Output the [X, Y] coordinate of the center of the cell containing the given text.  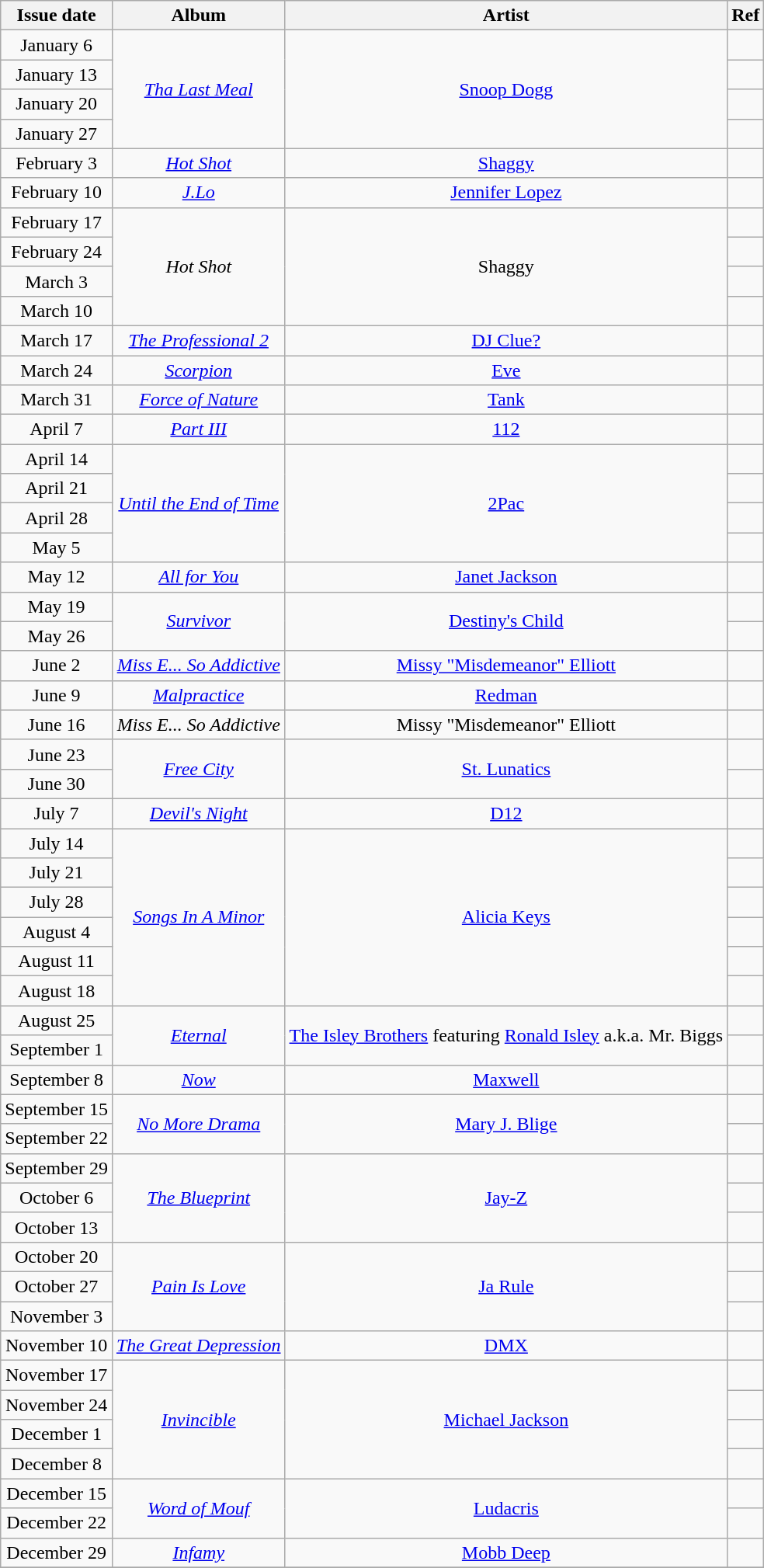
Eve [506, 370]
Ref [745, 16]
Pain Is Love [199, 1286]
Until the End of Time [199, 503]
July 21 [57, 873]
July 14 [57, 843]
September 22 [57, 1139]
October 13 [57, 1227]
The Professional 2 [199, 340]
May 26 [57, 636]
March 3 [57, 281]
D12 [506, 813]
DJ Clue? [506, 340]
Jay-Z [506, 1198]
Album [199, 16]
Ja Rule [506, 1286]
Invincible [199, 1420]
Eternal [199, 1035]
April 7 [57, 429]
Tha Last Meal [199, 89]
Destiny's Child [506, 621]
October 27 [57, 1286]
Songs In A Minor [199, 916]
April 14 [57, 459]
February 17 [57, 222]
April 28 [57, 518]
The Great Depression [199, 1346]
Tank [506, 400]
November 17 [57, 1375]
Scorpion [199, 370]
May 12 [57, 577]
Survivor [199, 621]
August 18 [57, 991]
Janet Jackson [506, 577]
Part III [199, 429]
February 10 [57, 193]
112 [506, 429]
August 25 [57, 1020]
June 2 [57, 666]
September 8 [57, 1080]
March 24 [57, 370]
October 6 [57, 1198]
January 13 [57, 75]
Issue date [57, 16]
Artist [506, 16]
Michael Jackson [506, 1420]
February 24 [57, 252]
September 29 [57, 1168]
December 8 [57, 1464]
December 22 [57, 1523]
January 20 [57, 104]
July 28 [57, 902]
Ludacris [506, 1508]
May 5 [57, 548]
June 30 [57, 784]
All for You [199, 577]
March 17 [57, 340]
November 3 [57, 1316]
November 10 [57, 1346]
Force of Nature [199, 400]
Free City [199, 769]
December 29 [57, 1552]
Malpractice [199, 695]
August 11 [57, 961]
No More Drama [199, 1124]
November 24 [57, 1405]
April 21 [57, 488]
Alicia Keys [506, 916]
Word of Mouf [199, 1508]
March 31 [57, 400]
Infamy [199, 1552]
January 6 [57, 45]
August 4 [57, 932]
2Pac [506, 503]
December 15 [57, 1493]
DMX [506, 1346]
The Isley Brothers featuring Ronald Isley a.k.a. Mr. Biggs [506, 1035]
June 9 [57, 695]
J.Lo [199, 193]
Jennifer Lopez [506, 193]
July 7 [57, 813]
Snoop Dogg [506, 89]
Mary J. Blige [506, 1124]
October 20 [57, 1257]
Devil's Night [199, 813]
The Blueprint [199, 1198]
May 19 [57, 607]
Redman [506, 695]
March 10 [57, 311]
June 16 [57, 725]
St. Lunatics [506, 769]
September 1 [57, 1050]
September 15 [57, 1109]
February 3 [57, 163]
Mobb Deep [506, 1552]
December 1 [57, 1434]
Maxwell [506, 1080]
June 23 [57, 754]
January 27 [57, 134]
Now [199, 1080]
